Provide the [X, Y] coordinate of the cell's center where the given text is located.  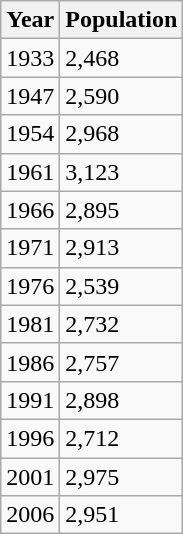
2001 [30, 477]
1933 [30, 58]
1991 [30, 400]
2,975 [122, 477]
1971 [30, 248]
1976 [30, 286]
2,951 [122, 515]
1947 [30, 96]
2,539 [122, 286]
Year [30, 20]
1954 [30, 134]
1966 [30, 210]
2,968 [122, 134]
1996 [30, 438]
2,898 [122, 400]
2,913 [122, 248]
2,757 [122, 362]
2006 [30, 515]
2,468 [122, 58]
2,895 [122, 210]
2,590 [122, 96]
2,712 [122, 438]
1981 [30, 324]
Population [122, 20]
3,123 [122, 172]
1986 [30, 362]
2,732 [122, 324]
1961 [30, 172]
